Provide the [x, y] coordinate of the cell's center where the given text is located.  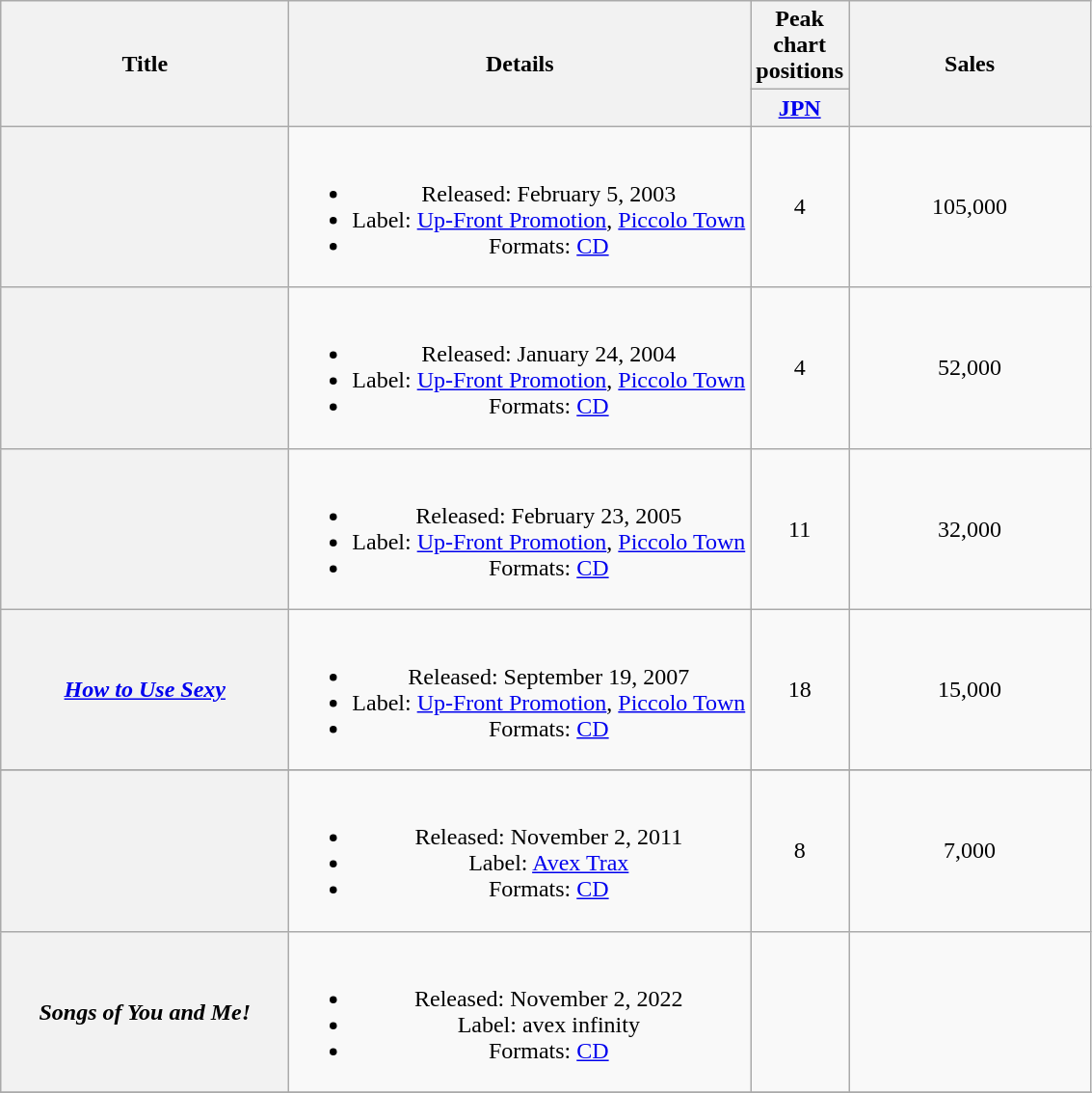
15,000 [970, 690]
11 [800, 528]
Sales [970, 64]
Released: February 23, 2005Label: Up-Front Promotion, Piccolo TownFormats: CD [520, 528]
Songs of You and Me! [145, 1012]
Peak chart positions [800, 45]
Title [145, 64]
8 [800, 850]
Details [520, 64]
Released: February 5, 2003Label: Up-Front Promotion, Piccolo TownFormats: CD [520, 206]
JPN [800, 108]
How to Use Sexy [145, 690]
105,000 [970, 206]
7,000 [970, 850]
32,000 [970, 528]
52,000 [970, 368]
Released: September 19, 2007Label: Up-Front Promotion, Piccolo TownFormats: CD [520, 690]
Released: November 2, 2011Label: Avex TraxFormats: CD [520, 850]
18 [800, 690]
Released: November 2, 2022Label: avex infinityFormats: CD [520, 1012]
Released: January 24, 2004Label: Up-Front Promotion, Piccolo TownFormats: CD [520, 368]
